Return the (X, Y) coordinate for the center point of the cell that contains the specified text.  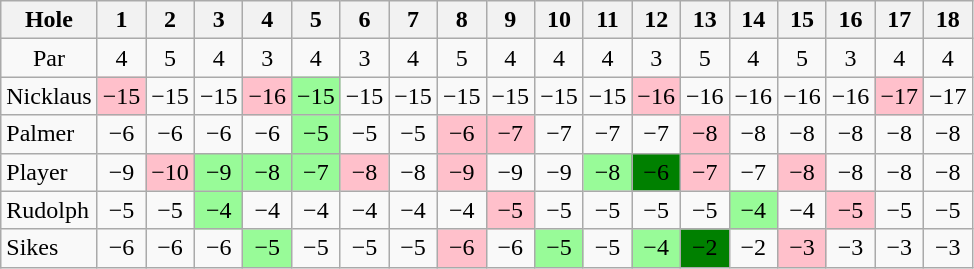
8 (462, 20)
Par (49, 58)
17 (900, 20)
18 (948, 20)
Player (49, 172)
10 (560, 20)
15 (802, 20)
Sikes (49, 248)
Palmer (49, 134)
Nicklaus (49, 96)
13 (704, 20)
Hole (49, 20)
14 (754, 20)
2 (170, 20)
6 (364, 20)
12 (656, 20)
−10 (170, 172)
1 (122, 20)
7 (414, 20)
11 (608, 20)
9 (510, 20)
Rudolph (49, 210)
16 (850, 20)
